Scan for the cell matching the given text and deliver its (X, Y) coordinate at center. 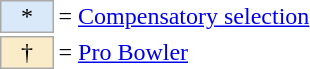
† (27, 52)
* (27, 16)
